Locate the cell with the specified text and output its (x, y) center coordinate. 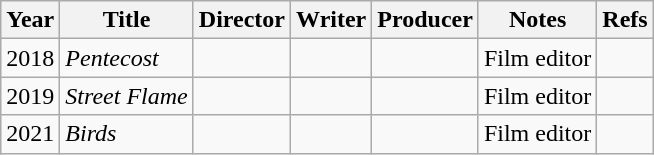
Writer (332, 20)
Producer (426, 20)
Birds (126, 134)
Year (30, 20)
2018 (30, 58)
Street Flame (126, 96)
Notes (537, 20)
Director (242, 20)
Title (126, 20)
2021 (30, 134)
Pentecost (126, 58)
2019 (30, 96)
Refs (625, 20)
